Detect which cell encompasses the target text, then output its [x, y] center coordinate. 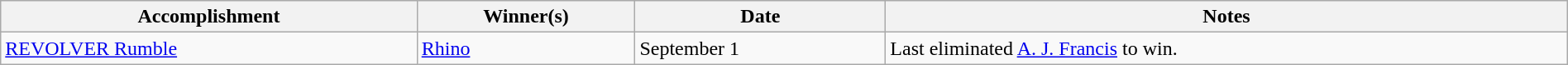
Last eliminated A. J. Francis to win. [1226, 48]
September 1 [761, 48]
Winner(s) [526, 17]
REVOLVER Rumble [208, 48]
Notes [1226, 17]
Date [761, 17]
Accomplishment [208, 17]
Rhino [526, 48]
